Detect which cell encompasses the target text, then output its [X, Y] center coordinate. 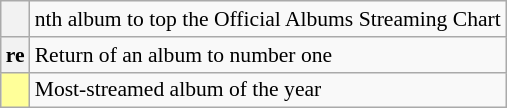
re [16, 55]
nth album to top the Official Albums Streaming Chart [268, 19]
Return of an album to number one [268, 55]
Most-streamed album of the year [268, 90]
